Find where the given text appears and provide that cell's center as (X, Y) coordinate. 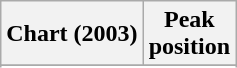
Chart (2003) (72, 34)
Peakposition (189, 34)
